Identify which cell holds the provided text, then report its (X, Y) central coordinate. 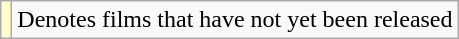
Denotes films that have not yet been released (235, 20)
